Identify which cell holds the provided text, then report its (x, y) central coordinate. 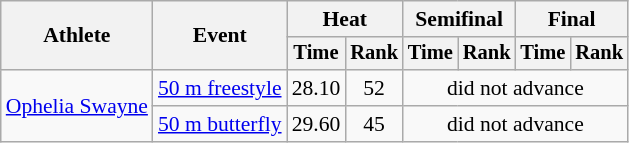
Semifinal (459, 19)
Final (571, 19)
29.60 (316, 124)
Ophelia Swayne (77, 106)
Event (220, 36)
52 (374, 88)
Athlete (77, 36)
45 (374, 124)
Heat (345, 19)
50 m freestyle (220, 88)
28.10 (316, 88)
50 m butterfly (220, 124)
